Detect which cell encompasses the target text, then output its (X, Y) center coordinate. 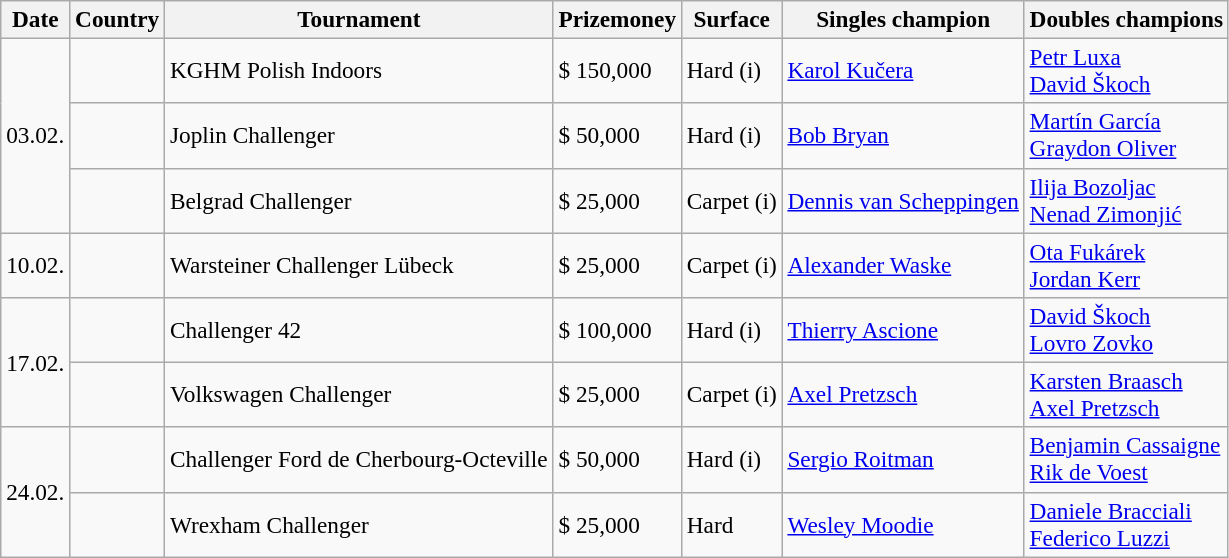
Volkswagen Challenger (359, 394)
Dennis van Scheppingen (903, 200)
Joplin Challenger (359, 136)
Belgrad Challenger (359, 200)
Singles champion (903, 19)
Surface (732, 19)
Petr Luxa David Škoch (1126, 70)
Sergio Roitman (903, 460)
Challenger 42 (359, 330)
Thierry Ascione (903, 330)
David Škoch Lovro Zovko (1126, 330)
Date (36, 19)
Country (118, 19)
Wesley Moodie (903, 524)
Axel Pretzsch (903, 394)
$ 100,000 (617, 330)
Alexander Waske (903, 264)
Martín García Graydon Oliver (1126, 136)
10.02. (36, 264)
03.02. (36, 135)
$ 150,000 (617, 70)
Challenger Ford de Cherbourg-Octeville (359, 460)
Doubles champions (1126, 19)
Prizemoney (617, 19)
17.02. (36, 362)
KGHM Polish Indoors (359, 70)
Hard (732, 524)
Bob Bryan (903, 136)
Karsten Braasch Axel Pretzsch (1126, 394)
Karol Kučera (903, 70)
Ota Fukárek Jordan Kerr (1126, 264)
Tournament (359, 19)
Benjamin Cassaigne Rik de Voest (1126, 460)
Warsteiner Challenger Lübeck (359, 264)
Daniele Bracciali Federico Luzzi (1126, 524)
Ilija Bozoljac Nenad Zimonjić (1126, 200)
24.02. (36, 492)
Wrexham Challenger (359, 524)
